Search for the cell housing the specified text and yield its (x, y) center coordinate. 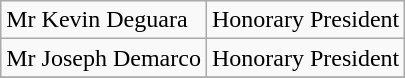
Mr Joseph Demarco (104, 58)
Mr Kevin Deguara (104, 20)
